Search for the cell housing the specified text and yield its (x, y) center coordinate. 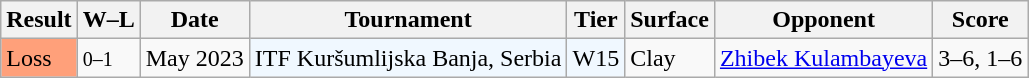
W–L (108, 20)
W15 (596, 58)
Surface (670, 20)
ITF Kuršumlijska Banja, Serbia (408, 58)
Score (980, 20)
Opponent (823, 20)
Zhibek Kulambayeva (823, 58)
Date (194, 20)
Tier (596, 20)
Clay (670, 58)
Loss (39, 58)
3–6, 1–6 (980, 58)
0–1 (108, 58)
Tournament (408, 20)
Result (39, 20)
May 2023 (194, 58)
